Detect which cell encompasses the target text, then output its (X, Y) center coordinate. 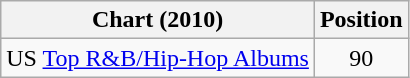
US Top R&B/Hip-Hop Albums (158, 58)
90 (361, 58)
Position (361, 20)
Chart (2010) (158, 20)
